Return (x, y) of the center of cell containing provided text 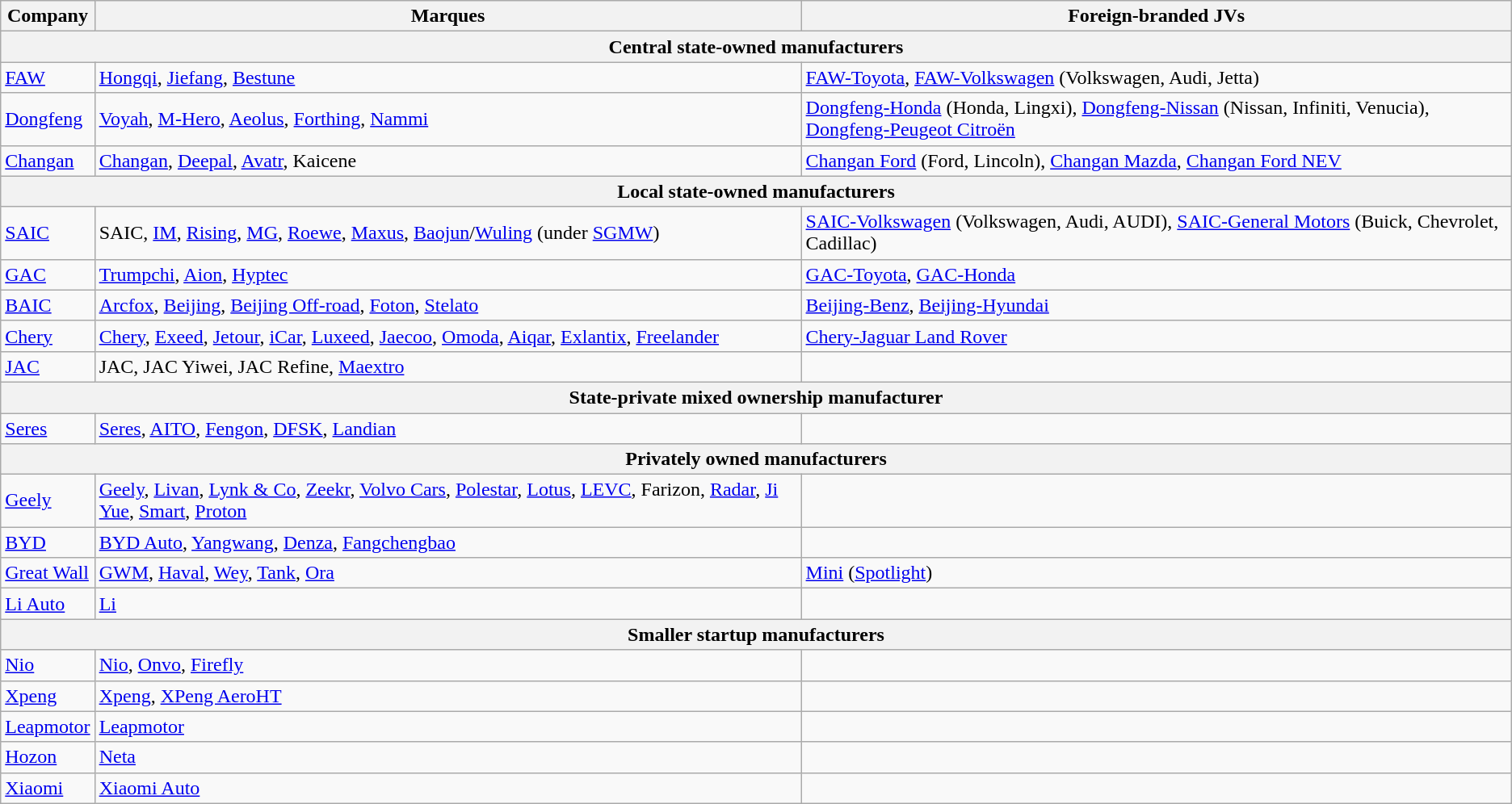
SAIC, IM, Rising, MG, Roewe, Maxus, Baojun/Wuling (under SGMW) (447, 232)
Hongqi, Jiefang, Bestune (447, 77)
Neta (447, 757)
Mini (Spotlight) (1157, 573)
Xpeng (48, 696)
SAIC (48, 232)
BYD Auto, Yangwang, Denza, Fangchengbao (447, 542)
Nio, Onvo, Firefly (447, 665)
Nio (48, 665)
Beijing-Benz, Beijing-Hyundai (1157, 305)
Changan (48, 161)
GAC (48, 274)
JAC (48, 366)
BYD (48, 542)
Marques (447, 16)
Changan, Deepal, Avatr, Kaicene (447, 161)
JAC, JAC Yiwei, JAC Refine, Maextro (447, 366)
FAW (48, 77)
Foreign-branded JVs (1157, 16)
Hozon (48, 757)
Seres (48, 429)
State-private mixed ownership manufacturer (756, 397)
Seres, AITO, Fengon, DFSK, Landian (447, 429)
GAC-Toyota, GAC-Honda (1157, 274)
Dongfeng (48, 119)
Geely, Livan, Lynk & Co, Zeekr, Volvo Cars, Polestar, Lotus, LEVC, Farizon, Radar, Ji Yue, Smart, Proton (447, 500)
Voyah, M-Hero, Aeolus, Forthing, Nammi (447, 119)
Great Wall (48, 573)
Xpeng, XPeng AeroHT (447, 696)
Li (447, 604)
Local state-owned manufacturers (756, 191)
Xiaomi (48, 788)
Arcfox, Beijing, Beijing Off-road, Foton, Stelato (447, 305)
Trumpchi, Aion, Hyptec (447, 274)
Chery (48, 336)
GWM, Haval, Wey, Tank, Ora (447, 573)
BAIC (48, 305)
Company (48, 16)
Privately owned manufacturers (756, 459)
Chery-Jaguar Land Rover (1157, 336)
Dongfeng-Honda (Honda, Lingxi), Dongfeng-Nissan (Nissan, Infiniti, Venucia), Dongfeng-Peugeot Citroën (1157, 119)
Xiaomi Auto (447, 788)
Central state-owned manufacturers (756, 47)
Changan Ford (Ford, Lincoln), Changan Mazda, Changan Ford NEV (1157, 161)
SAIC-Volkswagen (Volkswagen, Audi, AUDI), SAIC-General Motors (Buick, Chevrolet, Cadillac) (1157, 232)
Geely (48, 500)
FAW-Toyota, FAW-Volkswagen (Volkswagen, Audi, Jetta) (1157, 77)
Li Auto (48, 604)
Chery, Exeed, Jetour, iCar, Luxeed, Jaecoo, Omoda, Aiqar, Exlantix, Freelander (447, 336)
Smaller startup manufacturers (756, 634)
